For the text-containing cell, return its midpoint in [x, y] coordinate format. 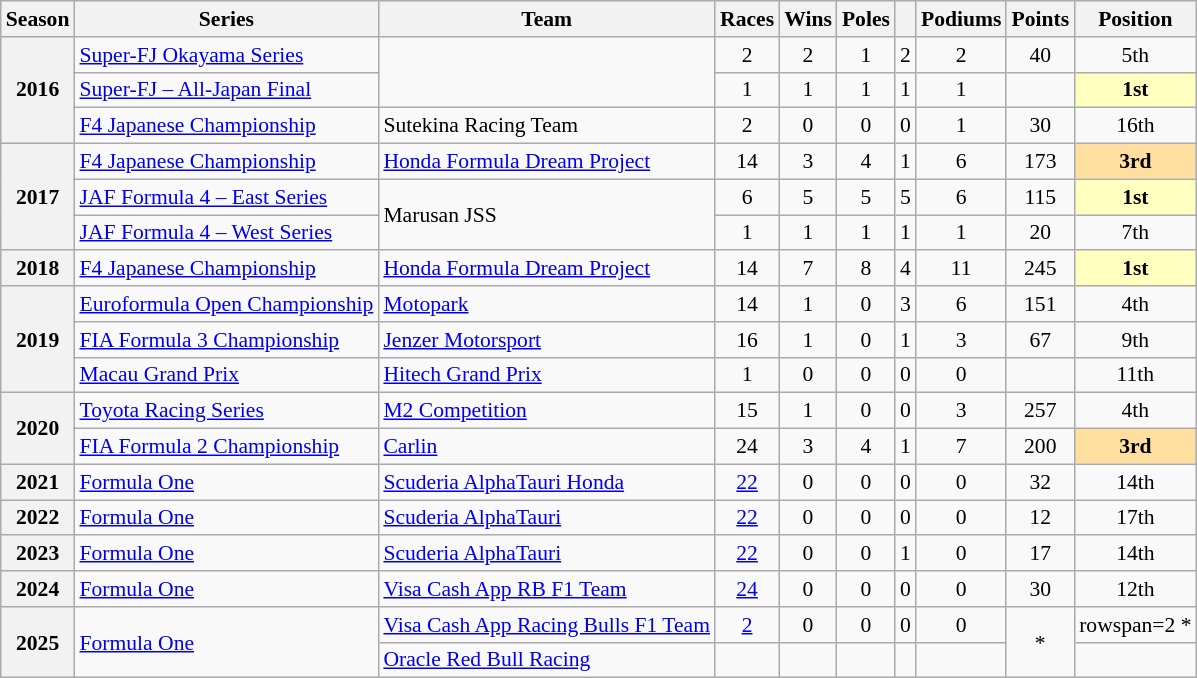
115 [1040, 197]
* [1040, 642]
2022 [38, 518]
Marusan JSS [546, 214]
Podiums [962, 19]
40 [1040, 55]
15 [747, 411]
JAF Formula 4 – East Series [226, 197]
8 [866, 269]
2018 [38, 269]
2017 [38, 198]
FIA Formula 3 Championship [226, 340]
16th [1135, 126]
Euroformula Open Championship [226, 304]
67 [1040, 340]
245 [1040, 269]
Jenzer Motorsport [546, 340]
FIA Formula 2 Championship [226, 447]
173 [1040, 162]
32 [1040, 482]
2021 [38, 482]
Super-FJ Okayama Series [226, 55]
12th [1135, 589]
Season [38, 19]
7th [1135, 233]
2025 [38, 642]
Points [1040, 19]
Position [1135, 19]
200 [1040, 447]
Macau Grand Prix [226, 375]
12 [1040, 518]
11 [962, 269]
2016 [38, 90]
17th [1135, 518]
2019 [38, 340]
JAF Formula 4 – West Series [226, 233]
Toyota Racing Series [226, 411]
151 [1040, 304]
16 [747, 340]
Motopark [546, 304]
Scuderia AlphaTauri Honda [546, 482]
257 [1040, 411]
Super-FJ – All-Japan Final [226, 90]
2024 [38, 589]
9th [1135, 340]
Visa Cash App RB F1 Team [546, 589]
17 [1040, 554]
M2 Competition [546, 411]
Hitech Grand Prix [546, 375]
Races [747, 19]
Wins [808, 19]
Poles [866, 19]
5th [1135, 55]
20 [1040, 233]
Carlin [546, 447]
11th [1135, 375]
2023 [38, 554]
Oracle Red Bull Racing [546, 660]
Series [226, 19]
2020 [38, 428]
rowspan=2 * [1135, 625]
Sutekina Racing Team [546, 126]
Visa Cash App Racing Bulls F1 Team [546, 625]
Team [546, 19]
